Locate the cell with the specified text and output its [X, Y] center coordinate. 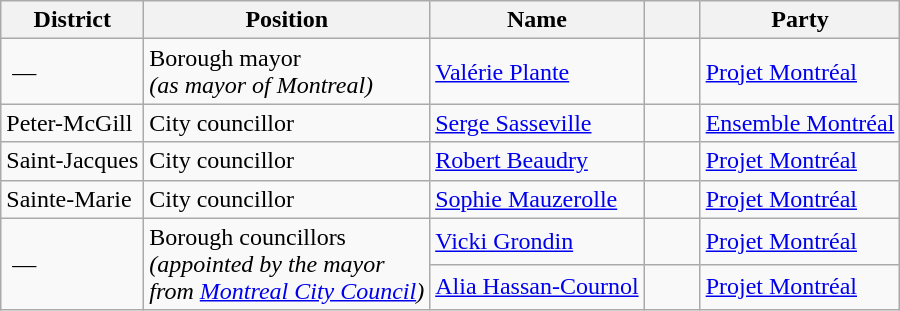
Position [287, 20]
Alia Hassan-Cournol [537, 287]
Serge Sasseville [537, 123]
Peter-McGill [72, 123]
Sainte-Marie [72, 199]
Robert Beaudry [537, 161]
Borough councillors(appointed by the mayorfrom Montreal City Council) [287, 264]
Vicki Grondin [537, 241]
Name [537, 20]
Ensemble Montréal [800, 123]
District [72, 20]
Party [800, 20]
Valérie Plante [537, 72]
Borough mayor(as mayor of Montreal) [287, 72]
Sophie Mauzerolle [537, 199]
Saint-Jacques [72, 161]
